Scan for the cell matching the given text and deliver its [X, Y] coordinate at center. 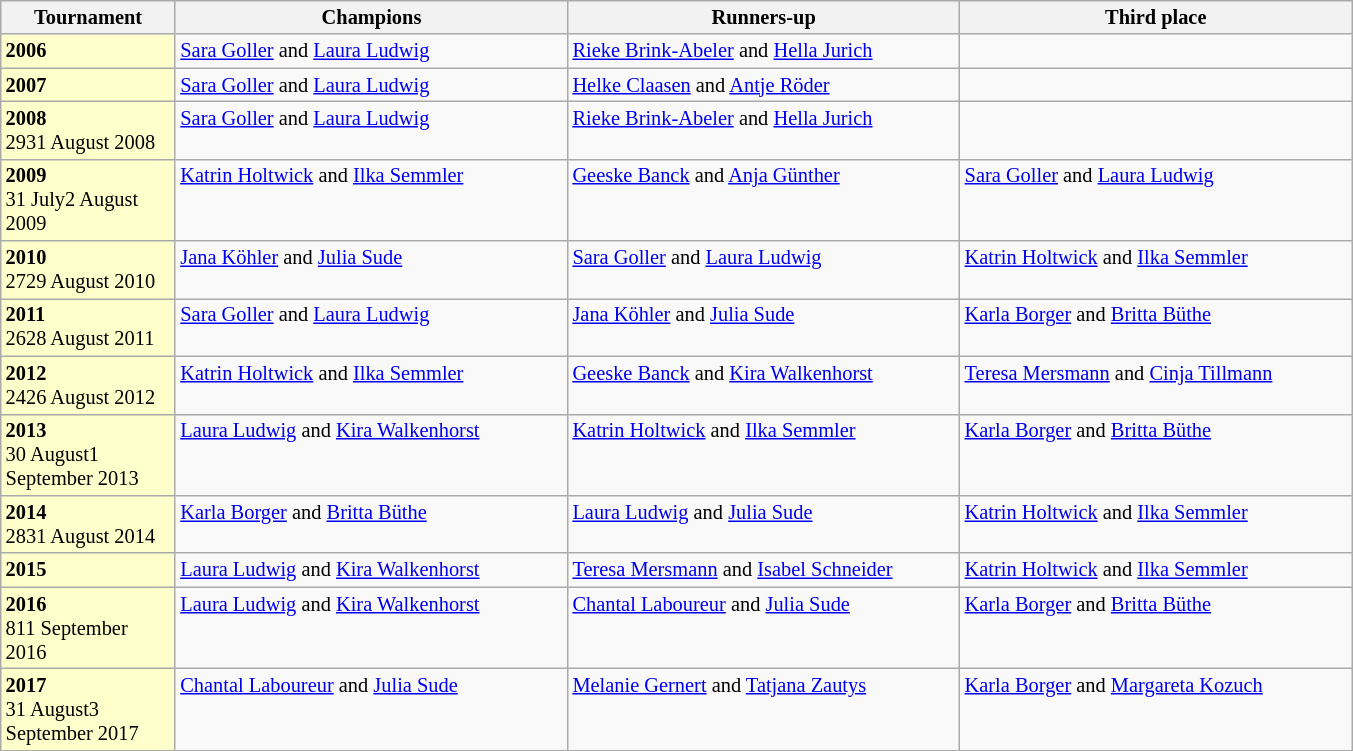
Helke Claasen and Antje Röder [764, 85]
2016811 September 2016 [88, 628]
2006 [88, 51]
2015 [88, 570]
200931 July2 August 2009 [88, 200]
2007 [88, 85]
20102729 August 2010 [88, 270]
20082931 August 2008 [88, 130]
20112628 August 2011 [88, 327]
Karla Borger and Margareta Kozuch [1156, 709]
Runners-up [764, 17]
Teresa Mersmann and Cinja Tillmann [1156, 385]
Teresa Mersmann and Isabel Schneider [764, 570]
Geeske Banck and Kira Walkenhorst [764, 385]
Geeske Banck and Anja Günther [764, 200]
201731 August3 September 2017 [88, 709]
Tournament [88, 17]
Champions [371, 17]
Third place [1156, 17]
Laura Ludwig and Julia Sude [764, 524]
20142831 August 2014 [88, 524]
20122426 August 2012 [88, 385]
Melanie Gernert and Tatjana Zautys [764, 709]
201330 August1 September 2013 [88, 455]
